Detect which cell encompasses the target text, then output its (x, y) center coordinate. 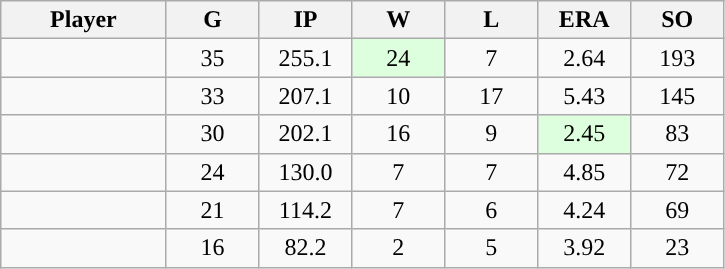
83 (678, 134)
6 (492, 210)
SO (678, 20)
L (492, 20)
17 (492, 96)
Player (84, 20)
30 (212, 134)
10 (398, 96)
33 (212, 96)
193 (678, 58)
ERA (584, 20)
9 (492, 134)
2.45 (584, 134)
69 (678, 210)
207.1 (306, 96)
4.24 (584, 210)
2 (398, 248)
W (398, 20)
3.92 (584, 248)
82.2 (306, 248)
72 (678, 172)
145 (678, 96)
5 (492, 248)
2.64 (584, 58)
21 (212, 210)
5.43 (584, 96)
202.1 (306, 134)
23 (678, 248)
IP (306, 20)
130.0 (306, 172)
255.1 (306, 58)
114.2 (306, 210)
35 (212, 58)
4.85 (584, 172)
G (212, 20)
